Scan for the cell matching the given text and deliver its [X, Y] coordinate at center. 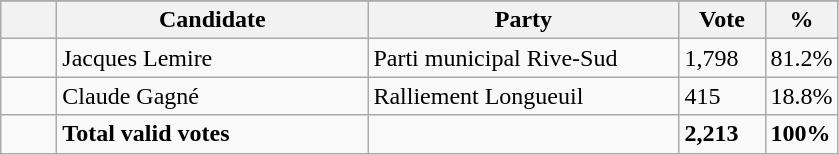
Vote [722, 20]
81.2% [802, 58]
18.8% [802, 96]
Ralliement Longueuil [524, 96]
1,798 [722, 58]
Claude Gagné [212, 96]
Total valid votes [212, 134]
% [802, 20]
2,213 [722, 134]
415 [722, 96]
100% [802, 134]
Candidate [212, 20]
Party [524, 20]
Jacques Lemire [212, 58]
Parti municipal Rive-Sud [524, 58]
